Detect which cell encompasses the target text, then output its [X, Y] center coordinate. 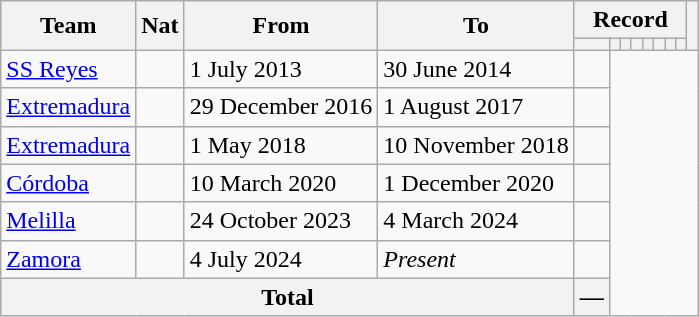
30 June 2014 [476, 69]
— [592, 297]
Melilla [68, 221]
Team [68, 26]
1 December 2020 [476, 183]
24 October 2023 [281, 221]
29 December 2016 [281, 107]
Present [476, 259]
1 July 2013 [281, 69]
Nat [160, 26]
Record [630, 20]
Córdoba [68, 183]
10 March 2020 [281, 183]
4 March 2024 [476, 221]
1 May 2018 [281, 145]
Zamora [68, 259]
Total [288, 297]
1 August 2017 [476, 107]
10 November 2018 [476, 145]
To [476, 26]
4 July 2024 [281, 259]
From [281, 26]
SS Reyes [68, 69]
